Pinpoint the cell where the given text exists, returning its (X, Y) midpoint coordinate. 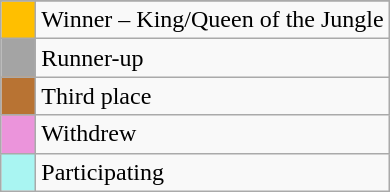
Withdrew (212, 134)
Third place (212, 96)
Runner-up (212, 58)
Winner – King/Queen of the Jungle (212, 20)
Participating (212, 172)
